Search for the cell housing the specified text and yield its (X, Y) center coordinate. 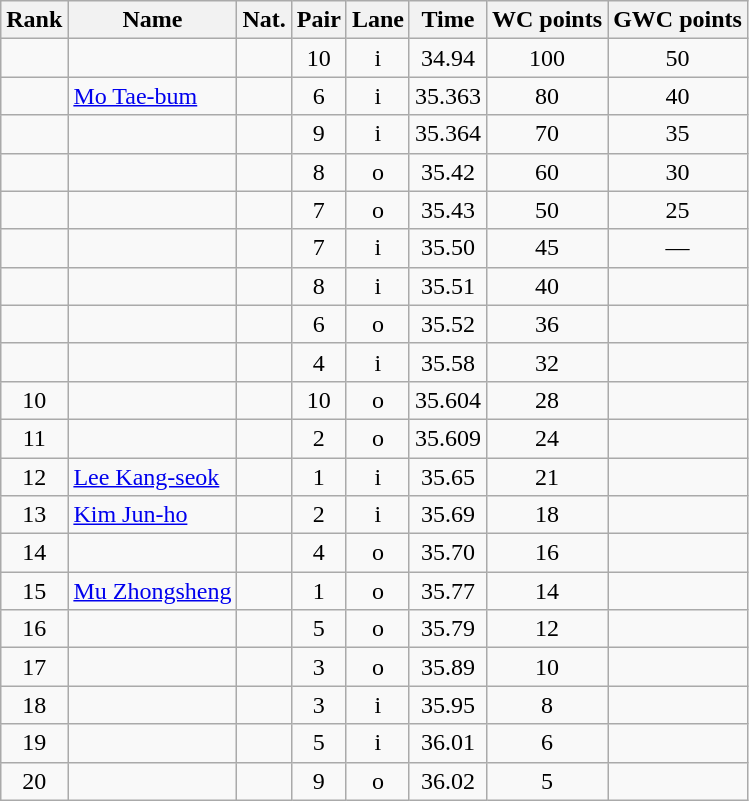
32 (546, 362)
80 (546, 96)
35.95 (448, 705)
34.94 (448, 58)
35.70 (448, 553)
35.364 (448, 134)
GWC points (678, 20)
35.604 (448, 400)
Mu Zhongsheng (152, 591)
36 (546, 324)
25 (678, 210)
35.65 (448, 477)
35.609 (448, 438)
60 (546, 172)
19 (34, 743)
36.02 (448, 781)
35.50 (448, 248)
11 (34, 438)
15 (34, 591)
24 (546, 438)
35.79 (448, 629)
21 (546, 477)
100 (546, 58)
35.42 (448, 172)
20 (34, 781)
Name (152, 20)
Lee Kang-seok (152, 477)
70 (546, 134)
13 (34, 515)
17 (34, 667)
Rank (34, 20)
35 (678, 134)
35.69 (448, 515)
Pair (318, 20)
35.77 (448, 591)
35.52 (448, 324)
30 (678, 172)
Kim Jun-ho (152, 515)
Mo Tae-bum (152, 96)
35.43 (448, 210)
35.51 (448, 286)
35.89 (448, 667)
— (678, 248)
28 (546, 400)
35.363 (448, 96)
Lane (378, 20)
WC points (546, 20)
Time (448, 20)
36.01 (448, 743)
Nat. (264, 20)
35.58 (448, 362)
45 (546, 248)
